Determine the (X, Y) coordinate at the center of the cell enclosing the given text.  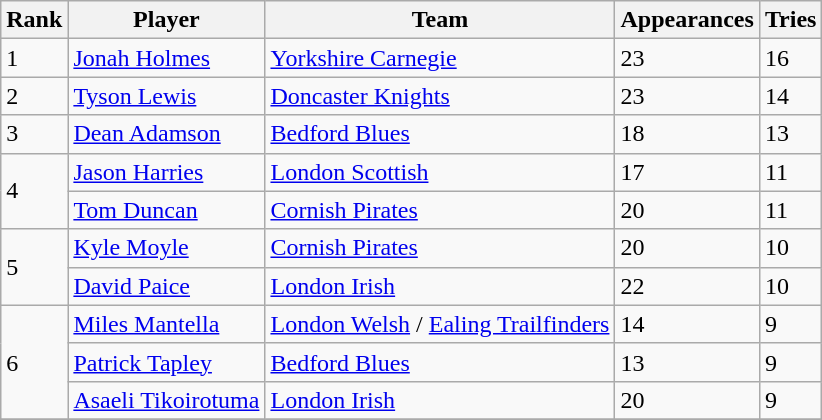
Player (166, 20)
16 (790, 58)
5 (34, 267)
Doncaster Knights (440, 96)
Jonah Holmes (166, 58)
David Paice (166, 286)
Team (440, 20)
Tyson Lewis (166, 96)
3 (34, 134)
1 (34, 58)
Jason Harries (166, 172)
Yorkshire Carnegie (440, 58)
London Scottish (440, 172)
4 (34, 191)
Patrick Tapley (166, 362)
Appearances (687, 20)
2 (34, 96)
Rank (34, 20)
London Welsh / Ealing Trailfinders (440, 324)
Tom Duncan (166, 210)
Asaeli Tikoirotuma (166, 400)
22 (687, 286)
Kyle Moyle (166, 248)
Dean Adamson (166, 134)
17 (687, 172)
Tries (790, 20)
Miles Mantella (166, 324)
18 (687, 134)
6 (34, 362)
